Output the [X, Y] coordinate of the center of the cell containing the given text.  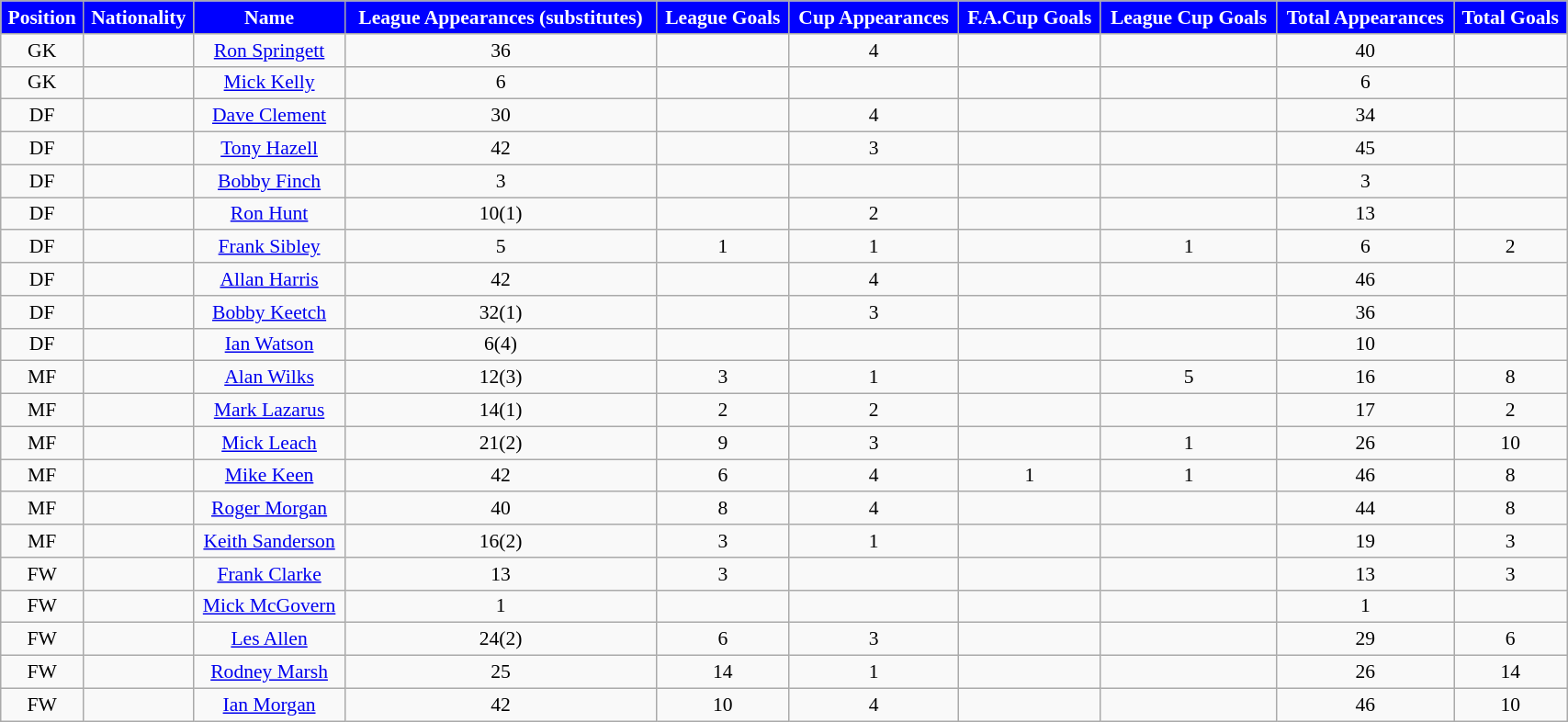
25 [501, 672]
Ian Morgan [269, 705]
30 [501, 116]
24(2) [501, 639]
44 [1365, 509]
Position [42, 17]
Total Appearances [1365, 17]
Ron Springett [269, 51]
Total Goals [1510, 17]
League Cup Goals [1189, 17]
19 [1365, 541]
Keith Sanderson [269, 541]
Bobby Keetch [269, 312]
16 [1365, 378]
10(1) [501, 214]
Frank Sibley [269, 247]
Bobby Finch [269, 181]
Cup Appearances [874, 17]
Dave Clement [269, 116]
Roger Morgan [269, 509]
Frank Clarke [269, 574]
Allan Harris [269, 279]
F.A.Cup Goals [1031, 17]
Mick Leach [269, 443]
Rodney Marsh [269, 672]
Tony Hazell [269, 149]
29 [1365, 639]
34 [1365, 116]
Nationality [139, 17]
Les Allen [269, 639]
League Appearances (substitutes) [501, 17]
32(1) [501, 312]
Mark Lazarus [269, 411]
6(4) [501, 344]
21(2) [501, 443]
Name [269, 17]
Mick McGovern [269, 606]
Mike Keen [269, 476]
Mick Kelly [269, 83]
17 [1365, 411]
9 [723, 443]
14(1) [501, 411]
League Goals [723, 17]
Alan Wilks [269, 378]
Ron Hunt [269, 214]
Ian Watson [269, 344]
45 [1365, 149]
16(2) [501, 541]
12(3) [501, 378]
